Return [X, Y] of the center of cell containing provided text 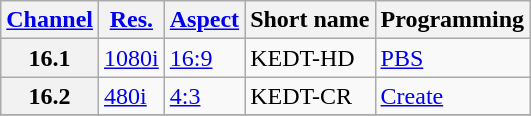
Create [452, 96]
16.1 [50, 58]
Programming [452, 20]
16.2 [50, 96]
16:9 [204, 58]
Res. [132, 20]
Aspect [204, 20]
Channel [50, 20]
Short name [310, 20]
PBS [452, 58]
KEDT-HD [310, 58]
480i [132, 96]
1080i [132, 58]
4:3 [204, 96]
KEDT-CR [310, 96]
